Pinpoint the cell where the given text exists, returning its (X, Y) midpoint coordinate. 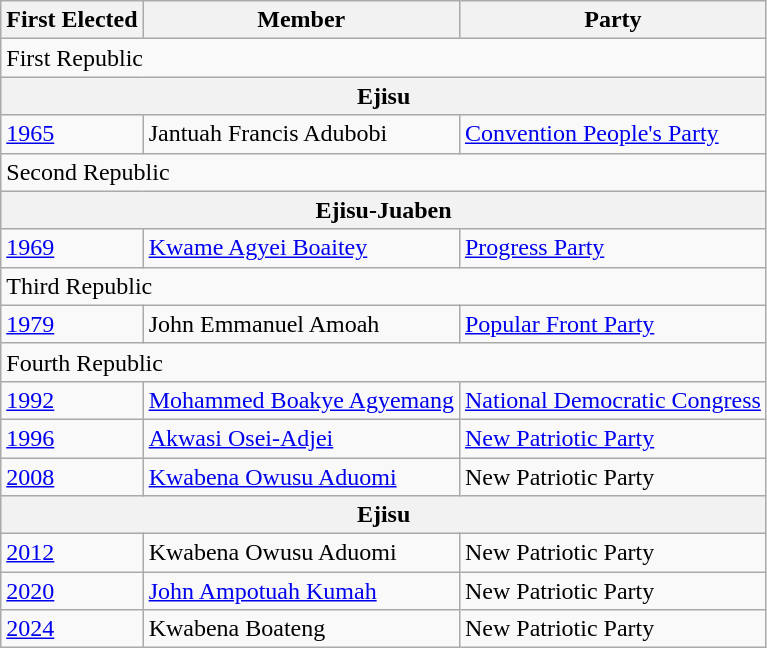
1979 (72, 324)
2024 (72, 629)
Fourth Republic (384, 362)
2012 (72, 553)
Second Republic (384, 172)
Third Republic (384, 286)
Akwasi Osei-Adjei (301, 438)
2020 (72, 591)
Member (301, 20)
Mohammed Boakye Agyemang (301, 400)
John Emmanuel Amoah (301, 324)
John Ampotuah Kumah (301, 591)
Progress Party (612, 248)
1969 (72, 248)
Popular Front Party (612, 324)
Ejisu-Juaben (384, 210)
Jantuah Francis Adubobi (301, 134)
Kwame Agyei Boaitey (301, 248)
2008 (72, 477)
1992 (72, 400)
Party (612, 20)
Convention People's Party (612, 134)
1996 (72, 438)
First Republic (384, 58)
National Democratic Congress (612, 400)
First Elected (72, 20)
Kwabena Boateng (301, 629)
1965 (72, 134)
